From the cell containing the given text, extract its center point as (x, y) coordinate. 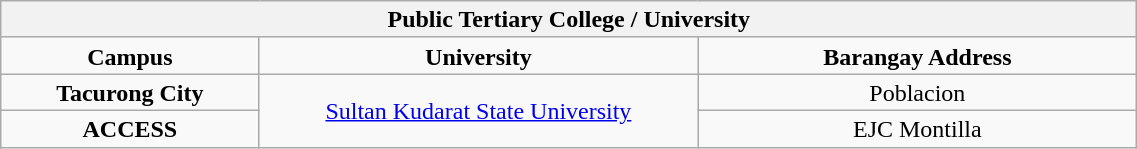
University (478, 56)
Campus (130, 56)
Public Tertiary College / University (569, 20)
Tacurong City (130, 92)
Poblacion (918, 92)
Sultan Kudarat State University (478, 110)
ACCESS (130, 128)
EJC Montilla (918, 128)
Barangay Address (918, 56)
